Extract the (x, y) coordinate from the center of the cell holding the provided text.  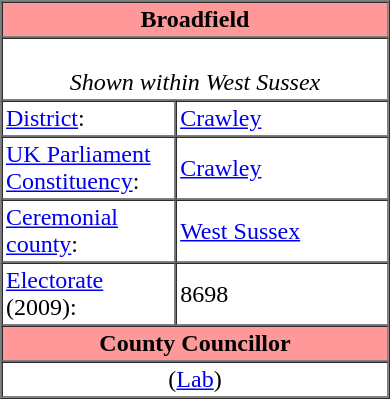
Electorate (2009): (89, 294)
Broadfield (196, 20)
UK Parliament Constituency: (89, 168)
County Councillor (196, 344)
(Lab) (196, 380)
8698 (282, 294)
West Sussex (282, 232)
Ceremonial county: (89, 232)
District: (89, 118)
Shown within West Sussex (196, 70)
